Return the [x, y] coordinate for the center point of the cell that contains the specified text.  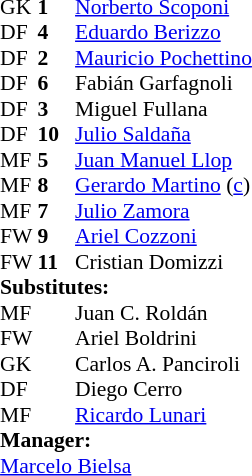
Mauricio Pochettino [164, 58]
Fabián Garfagnoli [164, 83]
11 [57, 262]
Miguel Fullana [164, 109]
GK [19, 364]
Juan Manuel Llop [164, 160]
7 [57, 211]
Juan C. Roldán [164, 313]
Ricardo Lunari [164, 415]
4 [57, 33]
9 [57, 237]
Eduardo Berizzo [164, 33]
Ariel Cozzoni [164, 237]
5 [57, 160]
Julio Zamora [164, 211]
Ariel Boldrini [164, 339]
Substitutes: [126, 287]
6 [57, 83]
Cristian Domizzi [164, 262]
8 [57, 185]
2 [57, 58]
Julio Saldaña [164, 135]
10 [57, 135]
Gerardo Martino (c) [164, 185]
3 [57, 109]
Manager: [126, 441]
Diego Cerro [164, 389]
Carlos A. Panciroli [164, 364]
